Output the (X, Y) coordinate of the center of the cell containing the given text.  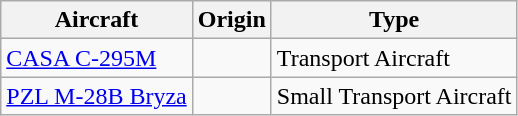
Origin (232, 20)
Small Transport Aircraft (394, 96)
CASA C-295M (96, 58)
Type (394, 20)
PZL M-28B Bryza (96, 96)
Aircraft (96, 20)
Transport Aircraft (394, 58)
